Identify which cell holds the provided text, then report its [x, y] central coordinate. 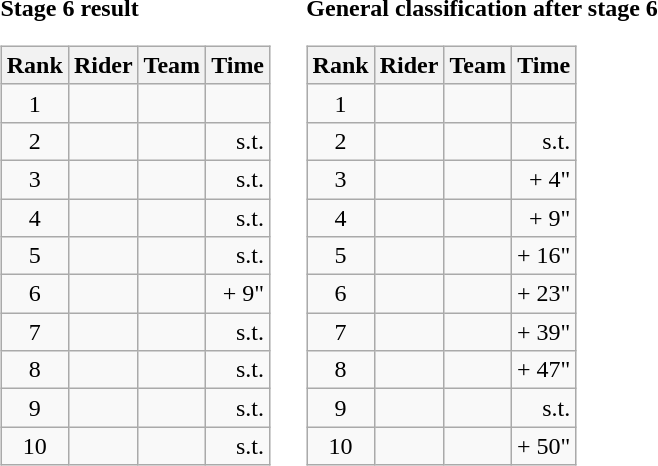
+ 47" [543, 370]
+ 16" [543, 256]
+ 23" [543, 294]
+ 4" [543, 179]
+ 50" [543, 446]
+ 39" [543, 332]
